Return the [x, y] coordinate for the center point of the cell that contains the specified text.  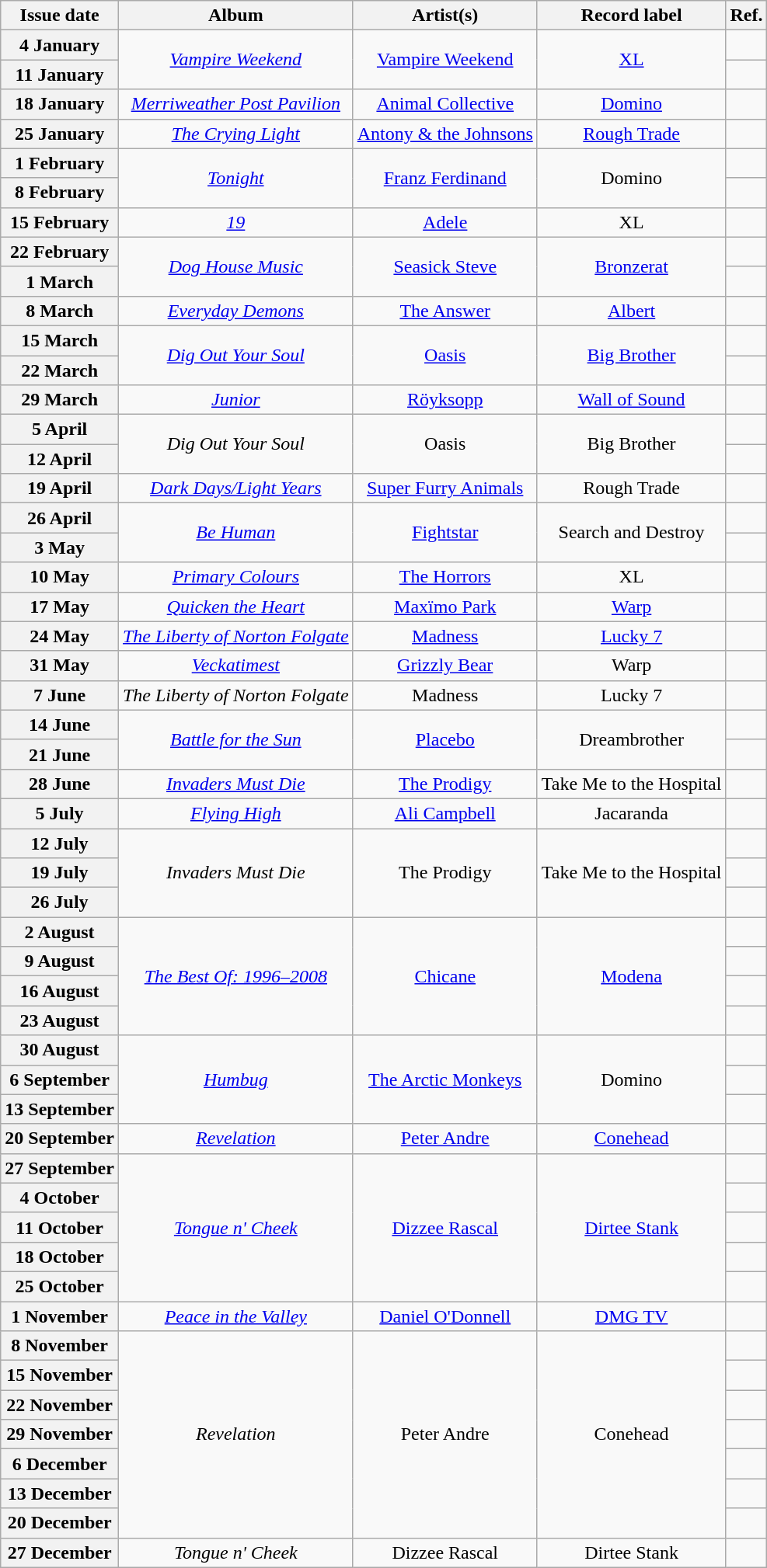
4 October [60, 1198]
15 March [60, 340]
29 November [60, 1434]
Junior [235, 400]
21 June [60, 754]
22 February [60, 252]
19 [235, 222]
5 July [60, 813]
Album [235, 16]
7 June [60, 695]
16 August [60, 991]
23 August [60, 1020]
Veckatimest [235, 666]
Super Furry Animals [445, 488]
Merriweather Post Pavilion [235, 104]
11 October [60, 1227]
Jacaranda [631, 813]
The Crying Light [235, 134]
Röyksopp [445, 400]
Daniel O'Donnell [445, 1316]
The Best Of: 1996–2008 [235, 976]
Bronzerat [631, 266]
26 April [60, 518]
Modena [631, 976]
26 July [60, 902]
15 November [60, 1375]
15 February [60, 222]
6 December [60, 1464]
3 May [60, 548]
28 June [60, 784]
Dark Days/Light Years [235, 488]
Primary Colours [235, 577]
20 September [60, 1139]
9 August [60, 961]
Seasick Steve [445, 266]
Peace in the Valley [235, 1316]
Battle for the Sun [235, 739]
Search and Destroy [631, 533]
Wall of Sound [631, 400]
Maxïmo Park [445, 607]
8 February [60, 193]
The Horrors [445, 577]
Everyday Demons [235, 311]
Dog House Music [235, 266]
Issue date [60, 16]
The Answer [445, 311]
Tonight [235, 178]
13 December [60, 1493]
31 May [60, 666]
30 August [60, 1050]
Record label [631, 16]
11 January [60, 75]
24 May [60, 636]
Humbug [235, 1080]
25 October [60, 1286]
Grizzly Bear [445, 666]
10 May [60, 577]
Artist(s) [445, 16]
22 March [60, 370]
Animal Collective [445, 104]
12 July [60, 843]
Flying High [235, 813]
17 May [60, 607]
13 September [60, 1109]
1 March [60, 281]
Be Human [235, 533]
2 August [60, 932]
8 November [60, 1346]
Franz Ferdinand [445, 178]
The Arctic Monkeys [445, 1080]
25 January [60, 134]
Adele [445, 222]
27 September [60, 1168]
Fightstar [445, 533]
Dreambrother [631, 739]
20 December [60, 1523]
6 September [60, 1080]
Quicken the Heart [235, 607]
18 October [60, 1257]
Ali Campbell [445, 813]
Antony & the Johnsons [445, 134]
19 April [60, 488]
Albert [631, 311]
19 July [60, 873]
5 April [60, 429]
8 March [60, 311]
18 January [60, 104]
14 June [60, 725]
27 December [60, 1552]
4 January [60, 45]
1 February [60, 163]
12 April [60, 459]
29 March [60, 400]
22 November [60, 1405]
Placebo [445, 739]
1 November [60, 1316]
DMG TV [631, 1316]
Chicane [445, 976]
Ref. [746, 16]
